From the cell containing the given text, extract its center point as (X, Y) coordinate. 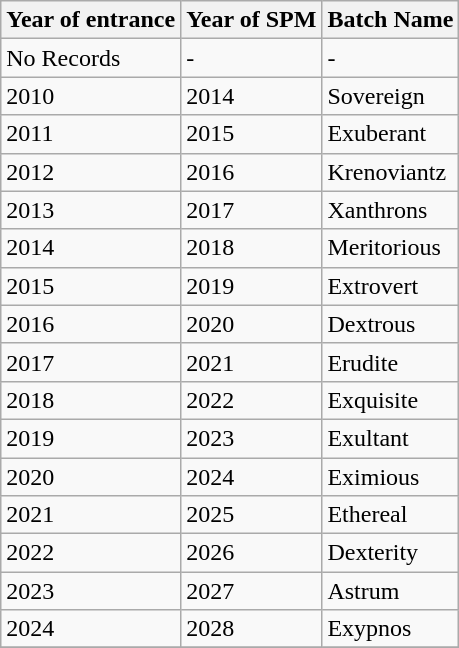
2012 (91, 172)
Exuberant (390, 134)
Dexterity (390, 553)
Year of entrance (91, 20)
2028 (252, 629)
2011 (91, 134)
Sovereign (390, 96)
Eximious (390, 477)
Batch Name (390, 20)
Exypnos (390, 629)
Erudite (390, 362)
Year of SPM (252, 20)
Meritorious (390, 248)
2010 (91, 96)
2013 (91, 210)
2026 (252, 553)
Astrum (390, 591)
Exultant (390, 438)
2025 (252, 515)
No Records (91, 58)
Dextrous (390, 324)
Ethereal (390, 515)
Extrovert (390, 286)
2027 (252, 591)
Xanthrons (390, 210)
Krenoviantz (390, 172)
Exquisite (390, 400)
